Provide the [X, Y] coordinate of the cell's center where the given text is located.  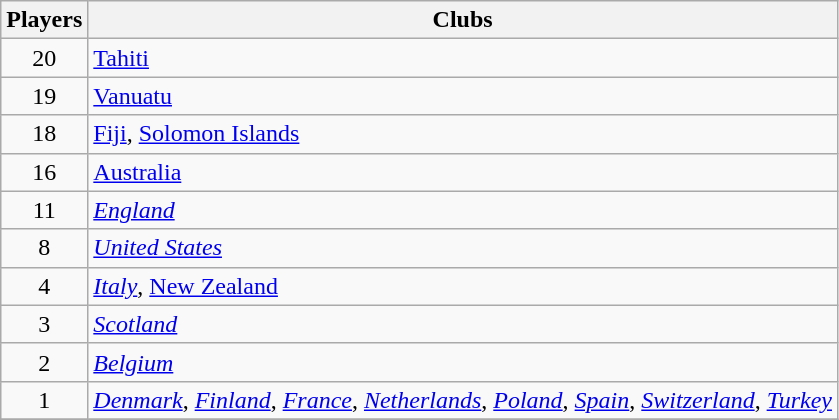
Italy, New Zealand [463, 286]
20 [44, 58]
United States [463, 248]
Tahiti [463, 58]
Scotland [463, 324]
Vanuatu [463, 96]
18 [44, 134]
8 [44, 248]
Clubs [463, 20]
Players [44, 20]
Fiji, Solomon Islands [463, 134]
Belgium [463, 362]
11 [44, 210]
2 [44, 362]
Denmark, Finland, France, Netherlands, Poland, Spain, Switzerland, Turkey [463, 400]
4 [44, 286]
3 [44, 324]
England [463, 210]
19 [44, 96]
Australia [463, 172]
1 [44, 400]
16 [44, 172]
